Provide the (X, Y) coordinate of the cell's center where the given text is located.  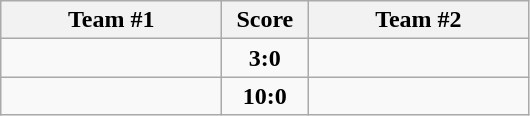
Score (265, 20)
Team #1 (112, 20)
3:0 (265, 58)
10:0 (265, 96)
Team #2 (418, 20)
